Determine the [X, Y] coordinate at the center of the cell enclosing the given text.  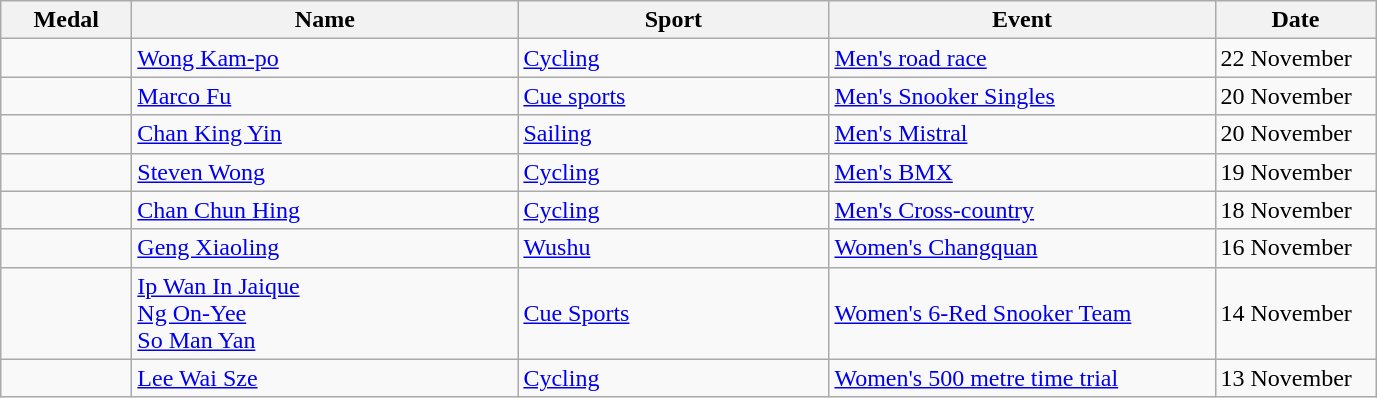
Medal [66, 20]
Women's Changquan [1022, 248]
Ip Wan In Jaique Ng On-Yee So Man Yan [325, 313]
Wong Kam-po [325, 58]
Sailing [674, 134]
18 November [1296, 210]
Geng Xiaoling [325, 248]
Men's Cross-country [1022, 210]
Men's Snooker Singles [1022, 96]
Chan King Yin [325, 134]
13 November [1296, 378]
14 November [1296, 313]
Lee Wai Sze [325, 378]
Cue sports [674, 96]
Men's road race [1022, 58]
Wushu [674, 248]
Marco Fu [325, 96]
22 November [1296, 58]
Men's Mistral [1022, 134]
Women's 500 metre time trial [1022, 378]
19 November [1296, 172]
Chan Chun Hing [325, 210]
Sport [674, 20]
Cue Sports [674, 313]
Name [325, 20]
Steven Wong [325, 172]
Date [1296, 20]
16 November [1296, 248]
Event [1022, 20]
Men's BMX [1022, 172]
Women's 6-Red Snooker Team [1022, 313]
